Output the (x, y) coordinate of the center of the cell containing the given text.  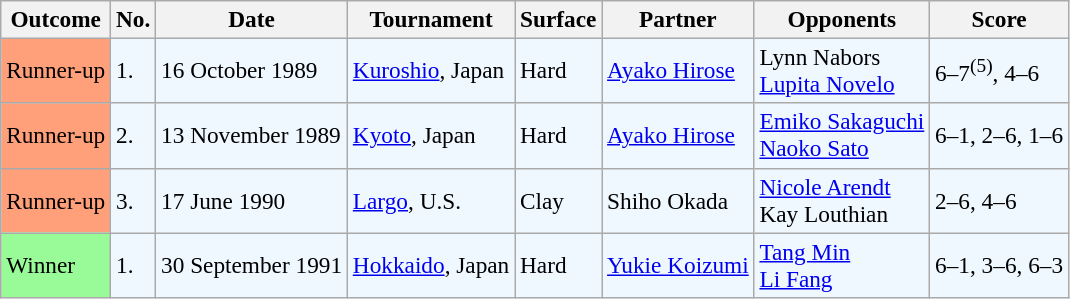
6–1, 2–6, 1–6 (1000, 136)
2. (134, 136)
3. (134, 200)
Tournament (430, 19)
Yukie Koizumi (678, 264)
Largo, U.S. (430, 200)
17 June 1990 (252, 200)
6–7(5), 4–6 (1000, 70)
Emiko Sakaguchi Naoko Sato (842, 136)
Winner (56, 264)
Hokkaido, Japan (430, 264)
Date (252, 19)
Lynn Nabors Lupita Novelo (842, 70)
Clay (558, 200)
Surface (558, 19)
Tang Min Li Fang (842, 264)
Score (1000, 19)
6–1, 3–6, 6–3 (1000, 264)
Partner (678, 19)
2–6, 4–6 (1000, 200)
Kuroshio, Japan (430, 70)
30 September 1991 (252, 264)
Kyoto, Japan (430, 136)
Opponents (842, 19)
Nicole Arendt Kay Louthian (842, 200)
16 October 1989 (252, 70)
Outcome (56, 19)
13 November 1989 (252, 136)
No. (134, 19)
Shiho Okada (678, 200)
